Search for the cell housing the specified text and yield its [x, y] center coordinate. 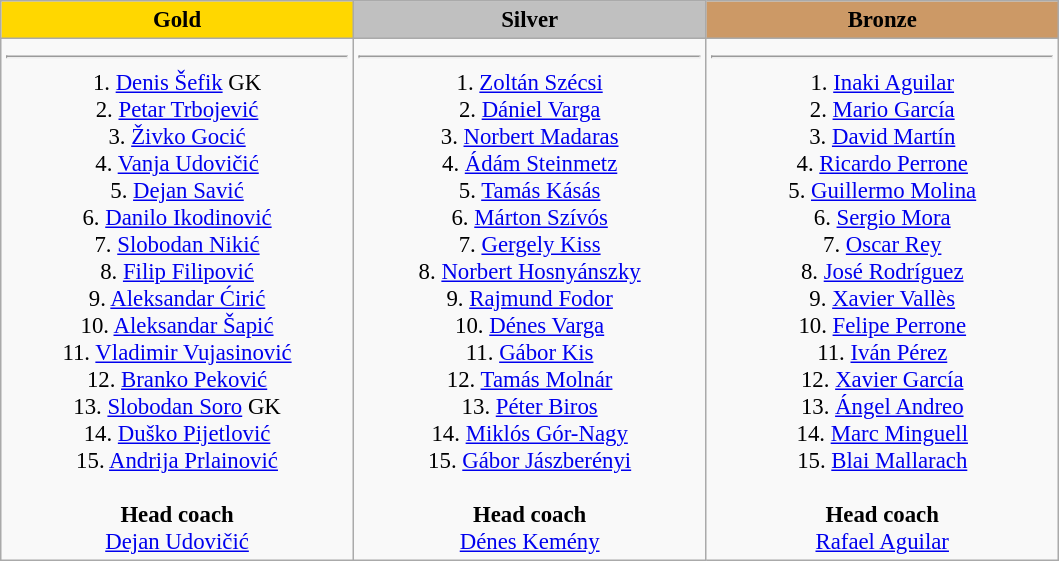
Gold [178, 20]
Silver [530, 20]
Bronze [882, 20]
